Detect which cell encompasses the target text, then output its (x, y) center coordinate. 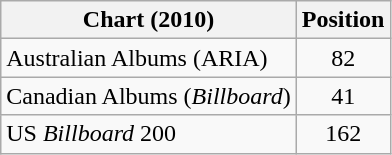
82 (343, 58)
Position (343, 20)
Canadian Albums (Billboard) (149, 96)
US Billboard 200 (149, 134)
Australian Albums (ARIA) (149, 58)
162 (343, 134)
41 (343, 96)
Chart (2010) (149, 20)
